For the text-containing cell, return its midpoint in [X, Y] coordinate format. 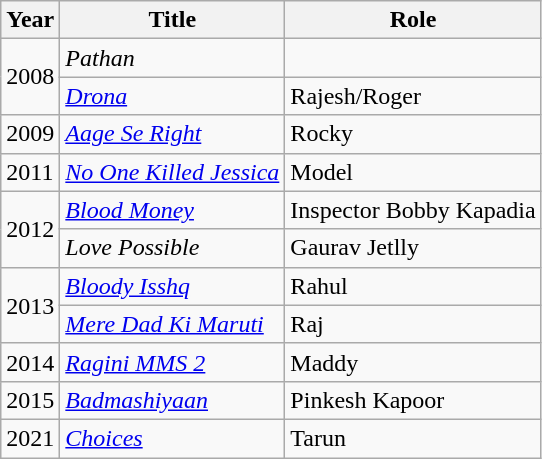
Badmashiyaan [172, 400]
2021 [30, 438]
2015 [30, 400]
Gaurav Jetlly [413, 248]
Rajesh/Roger [413, 96]
Year [30, 20]
2009 [30, 134]
Ragini MMS 2 [172, 362]
Pathan [172, 58]
2008 [30, 77]
Pinkesh Kapoor [413, 400]
Love Possible [172, 248]
Aage Se Right [172, 134]
Bloody Isshq [172, 286]
2014 [30, 362]
Tarun [413, 438]
Mere Dad Ki Maruti [172, 324]
Inspector Bobby Kapadia [413, 210]
2011 [30, 172]
Rocky [413, 134]
Maddy [413, 362]
Rahul [413, 286]
Role [413, 20]
Title [172, 20]
2012 [30, 229]
2013 [30, 305]
Blood Money [172, 210]
Raj [413, 324]
No One Killed Jessica [172, 172]
Model [413, 172]
Drona [172, 96]
Choices [172, 438]
